Identify which cell holds the provided text, then report its [x, y] central coordinate. 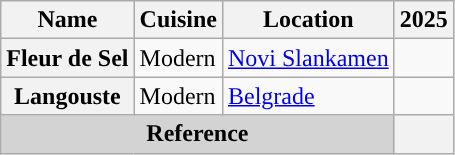
Location [308, 20]
Fleur de Sel [68, 58]
Belgrade [308, 96]
Langouste [68, 96]
2025 [424, 20]
Cuisine [178, 20]
Name [68, 20]
Reference [198, 134]
Novi Slankamen [308, 58]
